Locate the cell with the specified text and output its (x, y) center coordinate. 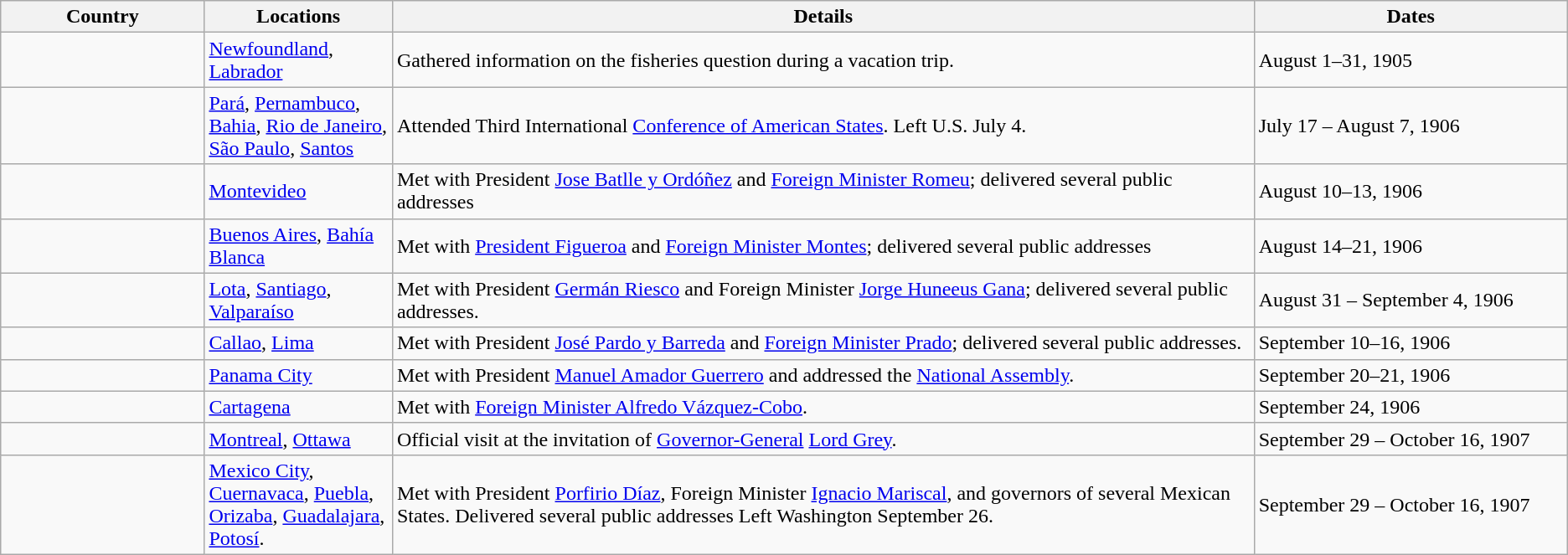
Met with President Germán Riesco and Foreign Minister Jorge Huneeus Gana; delivered several public addresses. (823, 300)
September 20–21, 1906 (1411, 375)
July 17 – August 7, 1906 (1411, 126)
Locations (298, 17)
Met with President Jose Batlle y Ordóñez and Foreign Minister Romeu; delivered several public addresses (823, 191)
Met with President Manuel Amador Guerrero and addressed the National Assembly. (823, 375)
Gathered information on the fisheries question during a vacation trip. (823, 60)
September 24, 1906 (1411, 407)
September 10–16, 1906 (1411, 343)
Dates (1411, 17)
Cartagena (298, 407)
August 10–13, 1906 (1411, 191)
Montreal, Ottawa (298, 439)
Panama City (298, 375)
Newfoundland, Labrador (298, 60)
Callao, Lima (298, 343)
Lota, Santiago, Valparaíso (298, 300)
August 1–31, 1905 (1411, 60)
Pará, Pernambuco, Bahia, Rio de Janeiro, São Paulo, Santos (298, 126)
Official visit at the invitation of Governor-General Lord Grey. (823, 439)
Met with Foreign Minister Alfredo Vázquez-Cobo. (823, 407)
August 14–21, 1906 (1411, 246)
Met with President Figueroa and Foreign Minister Montes; delivered several public addresses (823, 246)
August 31 – September 4, 1906 (1411, 300)
Country (102, 17)
Mexico City, Cuernavaca, Puebla, Orizaba, Guadalajara, Potosí. (298, 504)
Attended Third International Conference of American States. Left U.S. July 4. (823, 126)
Buenos Aires, Bahía Blanca (298, 246)
Details (823, 17)
Montevideo (298, 191)
Met with President José Pardo y Barreda and Foreign Minister Prado; delivered several public addresses. (823, 343)
